Provide the [x, y] coordinate of the cell's center where the given text is located.  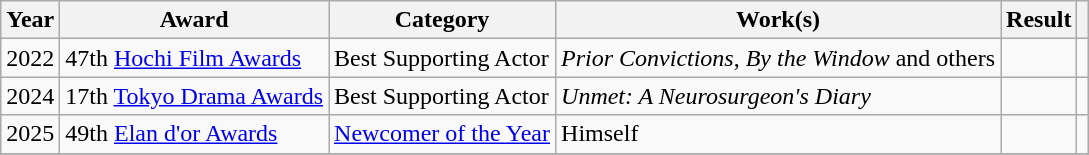
Prior Convictions, By the Window and others [778, 58]
Newcomer of the Year [442, 134]
17th Tokyo Drama Awards [194, 96]
2024 [30, 96]
Himself [778, 134]
49th Elan d'or Awards [194, 134]
Unmet: A Neurosurgeon's Diary [778, 96]
2025 [30, 134]
2022 [30, 58]
Award [194, 20]
Result [1039, 20]
Category [442, 20]
Work(s) [778, 20]
47th Hochi Film Awards [194, 58]
Year [30, 20]
